Output the [x, y] coordinate of the center of the cell containing the given text.  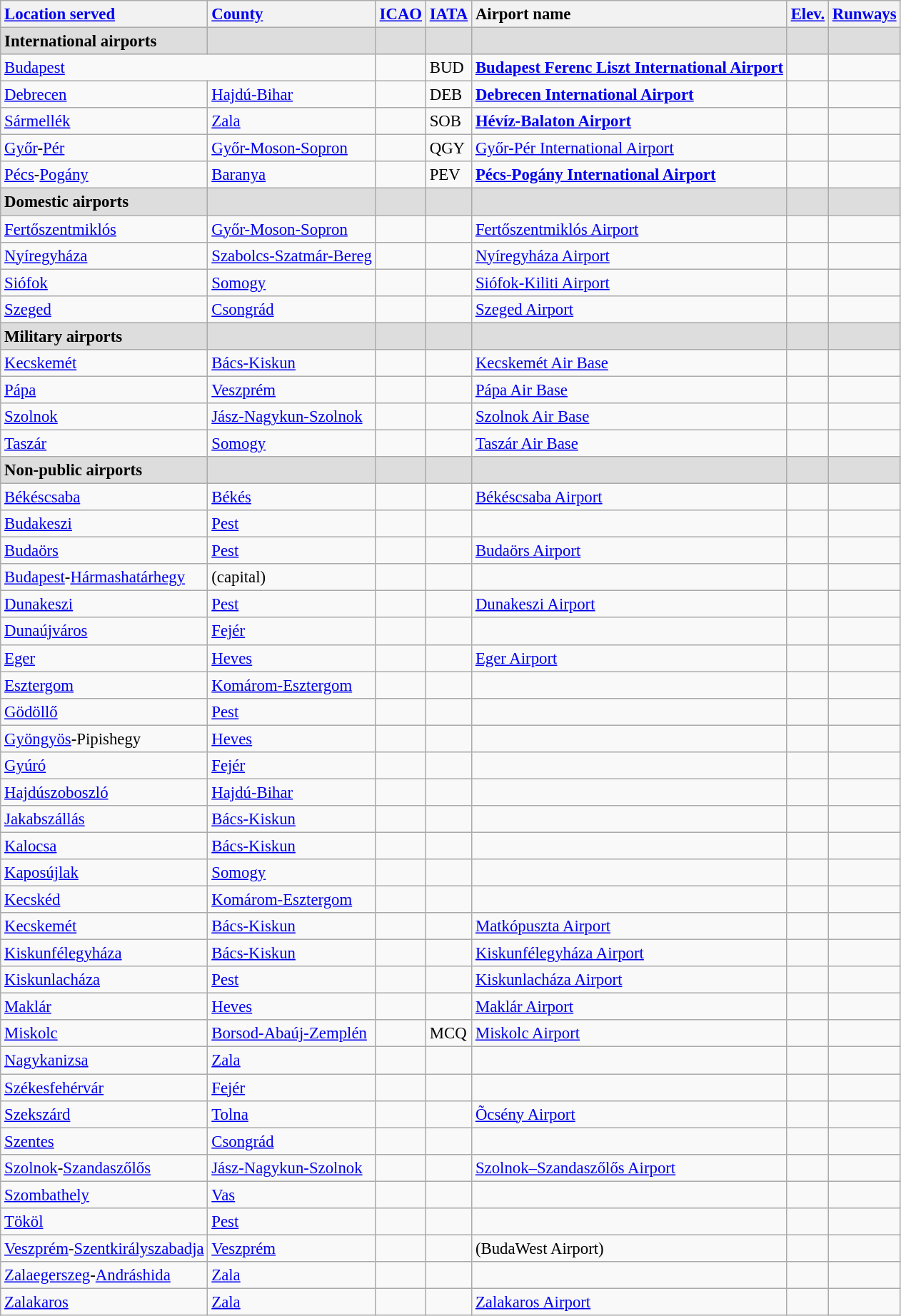
Esztergom [104, 685]
Miskolc [104, 1034]
Tolna [291, 1114]
Gödöllő [104, 712]
Pécs-Pogány International Airport [630, 175]
Kiskunfélegyháza Airport [630, 953]
Elev. [807, 14]
Maklár Airport [630, 1007]
Location served [104, 14]
Székesfehérvár [104, 1088]
Airport name [630, 14]
(BudaWest Airport) [630, 1248]
Zalaegerszeg-Andráshida [104, 1275]
Szolnok-Szandaszőlős [104, 1168]
Budaörs Airport [630, 551]
Békés [291, 497]
Dunakeszi [104, 604]
Non-public airports [104, 470]
Taszár [104, 443]
Pápa Air Base [630, 390]
Hévíz-Balaton Airport [630, 121]
PEV [448, 175]
Budakeszi [104, 524]
QGY [448, 148]
(capital) [291, 577]
Kiskunfélegyháza [104, 953]
Kecskéd [104, 900]
Tököl [104, 1222]
Hajdúszoboszló [104, 792]
Budapest Ferenc Liszt International Airport [630, 68]
Szolnok–Szandaszőlős Airport [630, 1168]
Nyíregyháza Airport [630, 255]
BUD [448, 68]
Borsod-Abaúj-Zemplén [291, 1034]
Szeged [104, 309]
Sármellék [104, 121]
Dunaújváros [104, 632]
County [291, 14]
Debrecen [104, 95]
Kiskunlacháza Airport [630, 980]
Pápa [104, 390]
Gyöngyös-Pipishegy [104, 739]
Domestic airports [104, 202]
Matkópuszta Airport [630, 926]
Fertőszentmiklós [104, 229]
Vas [291, 1195]
Kaposújlak [104, 873]
Debrecen International Airport [630, 95]
Szolnok [104, 417]
IATA [448, 14]
Szeged Airport [630, 309]
Győr-Pér [104, 148]
Dunakeszi Airport [630, 604]
Pécs-Pogány [104, 175]
Nyíregyháza [104, 255]
Veszprém-Szentkirályszabadja [104, 1248]
Békéscsaba Airport [630, 497]
Fertőszentmiklós Airport [630, 229]
Budaörs [104, 551]
Military airports [104, 336]
Kiskunlacháza [104, 980]
Taszár Air Base [630, 443]
Miskolc Airport [630, 1034]
Zalakaros Airport [630, 1302]
Zalakaros [104, 1302]
Maklár [104, 1007]
Győr-Pér International Airport [630, 148]
Õcsény Airport [630, 1114]
Szolnok Air Base [630, 417]
Budapest [188, 68]
SOB [448, 121]
Szekszárd [104, 1114]
DEB [448, 95]
Békéscsaba [104, 497]
Baranya [291, 175]
Jakabszállás [104, 819]
Szabolcs-Szatmár-Bereg [291, 255]
International airports [104, 41]
Siófok [104, 283]
Szentes [104, 1141]
Budapest-Hármashatárhegy [104, 577]
Kecskemét Air Base [630, 363]
Siófok-Kiliti Airport [630, 283]
MCQ [448, 1034]
ICAO [401, 14]
Nagykanizsa [104, 1061]
Runways [864, 14]
Eger [104, 658]
Gyúró [104, 766]
Kalocsa [104, 846]
Eger Airport [630, 658]
Szombathely [104, 1195]
